Find where the given text appears and provide that cell's center as (x, y) coordinate. 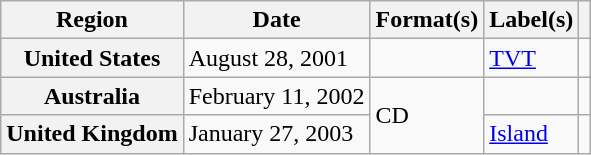
United States (92, 58)
January 27, 2003 (276, 134)
Label(s) (532, 20)
Island (532, 134)
February 11, 2002 (276, 96)
Region (92, 20)
Date (276, 20)
United Kingdom (92, 134)
Format(s) (427, 20)
August 28, 2001 (276, 58)
TVT (532, 58)
Australia (92, 96)
CD (427, 115)
